Return (x, y) of the center of cell containing provided text 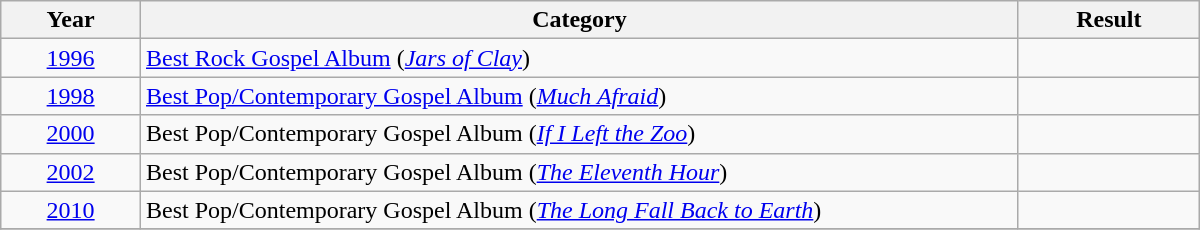
Best Pop/Contemporary Gospel Album (Much Afraid) (579, 96)
Best Pop/Contemporary Gospel Album (The Eleventh Hour) (579, 172)
2010 (71, 210)
1998 (71, 96)
Best Pop/Contemporary Gospel Album (If I Left the Zoo) (579, 134)
2000 (71, 134)
Best Rock Gospel Album (Jars of Clay) (579, 58)
Best Pop/Contemporary Gospel Album (The Long Fall Back to Earth) (579, 210)
Year (71, 20)
Category (579, 20)
2002 (71, 172)
1996 (71, 58)
Result (1108, 20)
